Extract the [X, Y] coordinate from the center of the cell holding the provided text.  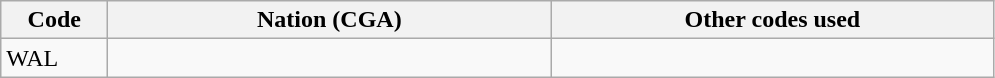
Code [54, 20]
WAL [54, 58]
Nation (CGA) [330, 20]
Other codes used [772, 20]
